Return (X, Y) of the center of cell containing provided text 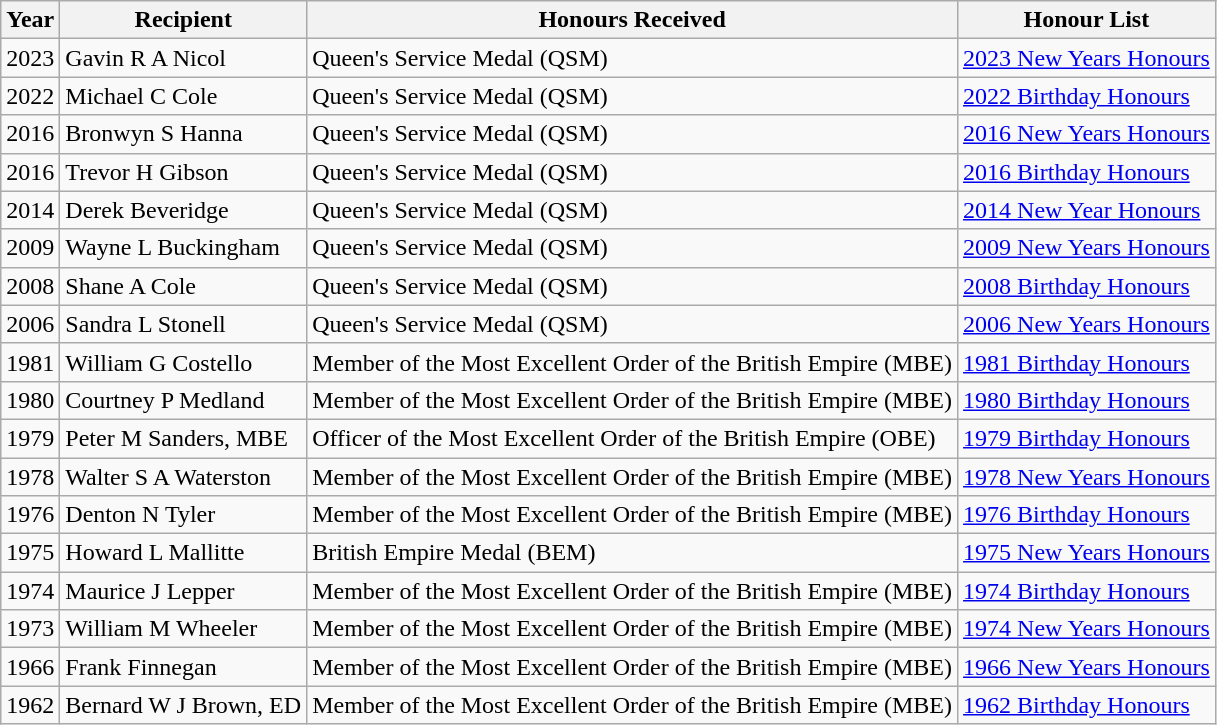
1974 Birthday Honours (1087, 591)
Frank Finnegan (184, 667)
2006 (30, 324)
2006 New Years Honours (1087, 324)
2023 New Years Honours (1087, 58)
Derek Beveridge (184, 210)
2022 (30, 96)
2009 New Years Honours (1087, 248)
1981 Birthday Honours (1087, 362)
2009 (30, 248)
1981 (30, 362)
1980 Birthday Honours (1087, 400)
William G Costello (184, 362)
Michael C Cole (184, 96)
1978 New Years Honours (1087, 477)
Maurice J Lepper (184, 591)
1962 (30, 705)
2014 New Year Honours (1087, 210)
1962 Birthday Honours (1087, 705)
Honours Received (632, 20)
Howard L Mallitte (184, 553)
1975 New Years Honours (1087, 553)
Gavin R A Nicol (184, 58)
2016 Birthday Honours (1087, 172)
2016 New Years Honours (1087, 134)
1966 (30, 667)
1974 New Years Honours (1087, 629)
Year (30, 20)
Trevor H Gibson (184, 172)
Shane A Cole (184, 286)
Sandra L Stonell (184, 324)
2008 Birthday Honours (1087, 286)
Bernard W J Brown, ED (184, 705)
Denton N Tyler (184, 515)
Peter M Sanders, MBE (184, 438)
1973 (30, 629)
Officer of the Most Excellent Order of the British Empire (OBE) (632, 438)
Bronwyn S Hanna (184, 134)
Walter S A Waterston (184, 477)
2022 Birthday Honours (1087, 96)
2023 (30, 58)
Wayne L Buckingham (184, 248)
British Empire Medal (BEM) (632, 553)
Courtney P Medland (184, 400)
Recipient (184, 20)
2008 (30, 286)
William M Wheeler (184, 629)
1979 (30, 438)
1980 (30, 400)
1976 Birthday Honours (1087, 515)
1979 Birthday Honours (1087, 438)
1974 (30, 591)
2014 (30, 210)
1978 (30, 477)
1966 New Years Honours (1087, 667)
1976 (30, 515)
1975 (30, 553)
Honour List (1087, 20)
